Capture the cell that displays the provided text and extract its [x, y] central coordinate. 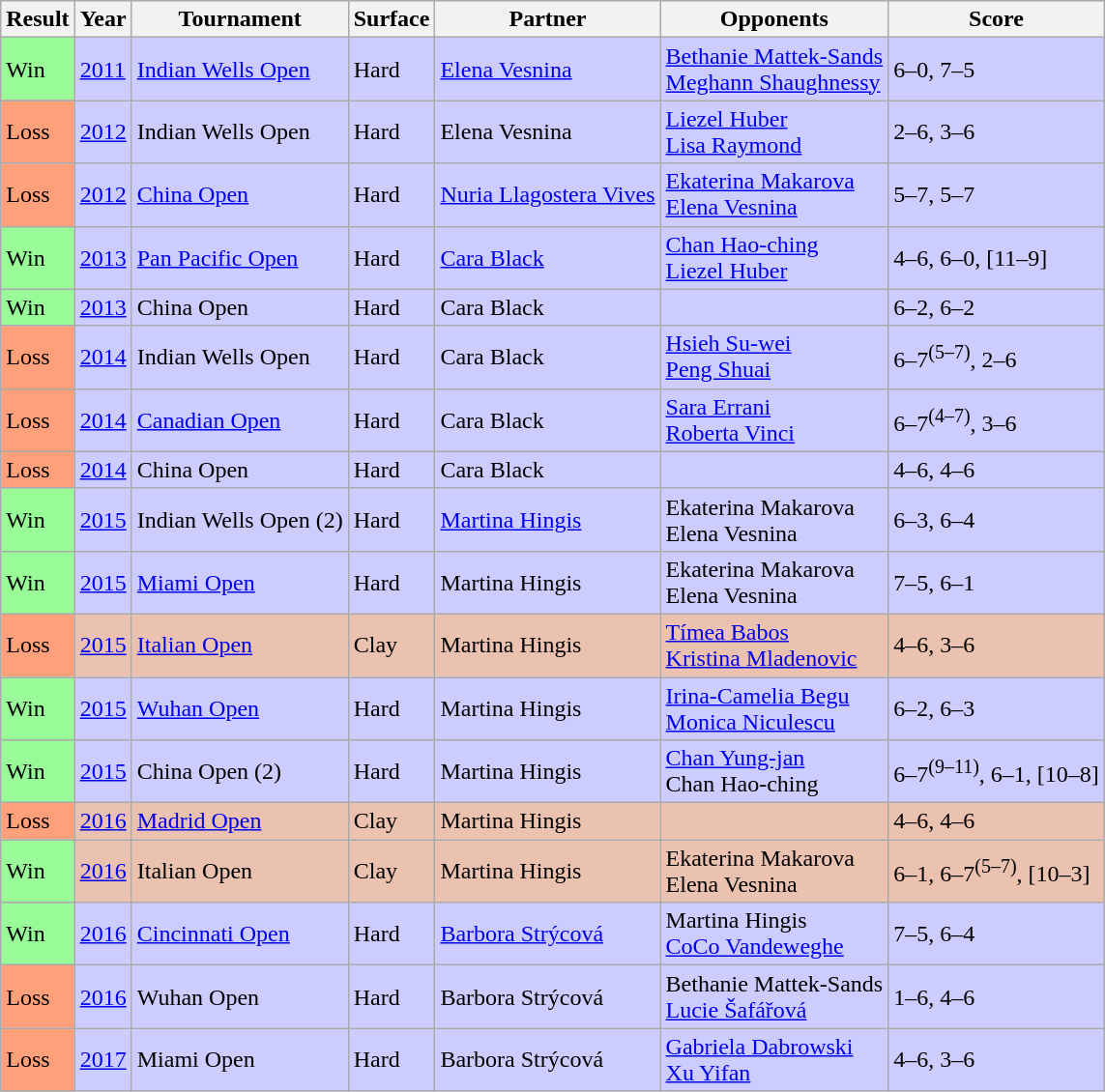
4–6, 6–0, [11–9] [997, 257]
Indian Wells Open (2) [240, 520]
1–6, 4–6 [997, 997]
China Open (2) [240, 771]
Gabriela Dabrowski Xu Yifan [774, 1059]
Irina-Camelia Begu Monica Niculescu [774, 707]
6–2, 6–3 [997, 707]
2011 [102, 70]
6–3, 6–4 [997, 520]
Bethanie Mattek-Sands Meghann Shaughnessy [774, 70]
Canadian Open [240, 419]
Chan Yung-jan Chan Hao-ching [774, 771]
Chan Hao-ching Liezel Huber [774, 257]
6–0, 7–5 [997, 70]
6–7(4–7), 3–6 [997, 419]
Score [997, 19]
Result [38, 19]
6–1, 6–7(5–7), [10–3] [997, 872]
Liezel Huber Lisa Raymond [774, 131]
Partner [547, 19]
Tímea Babos Kristina Mladenovic [774, 646]
Tournament [240, 19]
Bethanie Mattek-Sands Lucie Šafářová [774, 997]
6–2, 6–2 [997, 307]
Opponents [774, 19]
Year [102, 19]
7–5, 6–4 [997, 934]
7–5, 6–1 [997, 582]
6–7(5–7), 2–6 [997, 358]
Pan Pacific Open [240, 257]
Cincinnati Open [240, 934]
Surface [392, 19]
Madrid Open [240, 821]
6–7(9–11), 6–1, [10–8] [997, 771]
Sara Errani Roberta Vinci [774, 419]
Nuria Llagostera Vives [547, 195]
Hsieh Su-wei Peng Shuai [774, 358]
5–7, 5–7 [997, 195]
2017 [102, 1059]
Martina Hingis CoCo Vandeweghe [774, 934]
2–6, 3–6 [997, 131]
